Extract the (x, y) coordinate from the center of the cell holding the provided text.  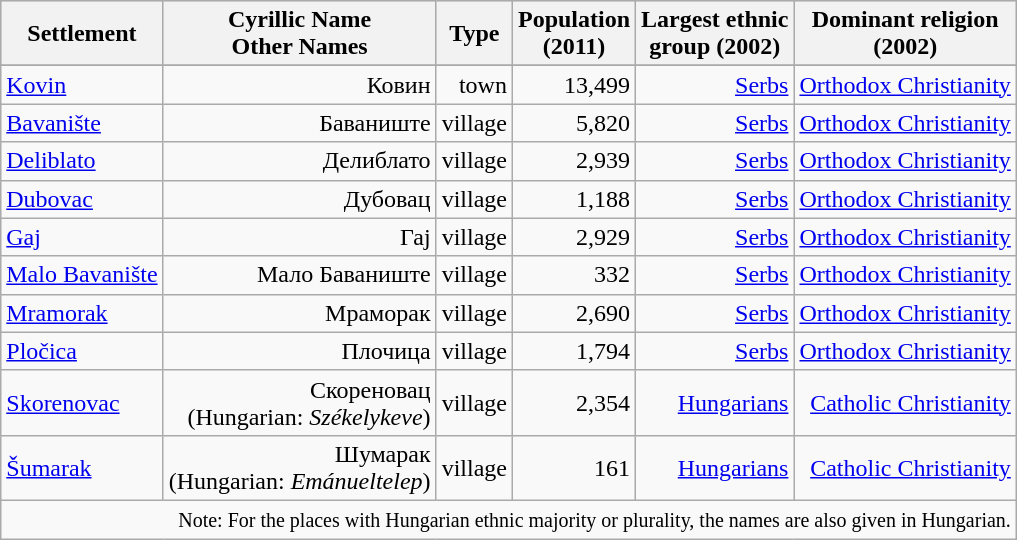
13,499 (574, 85)
Гај (300, 237)
Malo Bavanište (82, 275)
Population(2011) (574, 34)
Dominant religion(2002) (905, 34)
Плочица (300, 351)
1,794 (574, 351)
Ковин (300, 85)
Skorenovac (82, 402)
Dubovac (82, 199)
2,929 (574, 237)
2,354 (574, 402)
Делиблато (300, 161)
Скореновац(Hungarian: Székelykeve) (300, 402)
Cyrillic NameOther Names (300, 34)
1,188 (574, 199)
5,820 (574, 123)
Pločica (82, 351)
2,939 (574, 161)
161 (574, 468)
Дубовац (300, 199)
Type (474, 34)
2,690 (574, 313)
town (474, 85)
Note: For the places with Hungarian ethnic majority or plurality, the names are also given in Hungarian. (509, 519)
Мало Баваниште (300, 275)
Мраморак (300, 313)
Шумарак(Hungarian: Emánueltelep) (300, 468)
Mramorak (82, 313)
Kovin (82, 85)
Bavanište (82, 123)
Largest ethnicgroup (2002) (715, 34)
Settlement (82, 34)
Šumarak (82, 468)
Баваниште (300, 123)
Deliblato (82, 161)
332 (574, 275)
Gaj (82, 237)
